Scan for the cell matching the given text and deliver its (X, Y) coordinate at center. 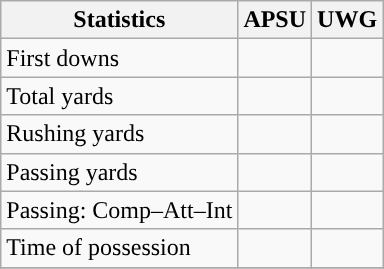
UWG (348, 20)
First downs (120, 58)
Time of possession (120, 248)
Statistics (120, 20)
Passing yards (120, 172)
Total yards (120, 96)
Passing: Comp–Att–Int (120, 210)
Rushing yards (120, 134)
APSU (275, 20)
